Capture the cell that displays the provided text and extract its (x, y) central coordinate. 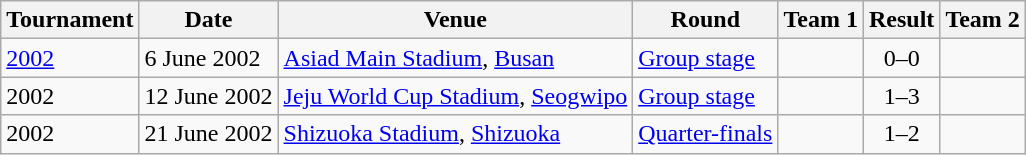
12 June 2002 (208, 96)
Quarter-finals (706, 134)
21 June 2002 (208, 134)
Team 1 (821, 20)
1–3 (901, 96)
Team 2 (983, 20)
Venue (456, 20)
6 June 2002 (208, 58)
Round (706, 20)
Jeju World Cup Stadium, Seogwipo (456, 96)
Date (208, 20)
Tournament (70, 20)
Result (901, 20)
Shizuoka Stadium, Shizuoka (456, 134)
Asiad Main Stadium, Busan (456, 58)
0–0 (901, 58)
1–2 (901, 134)
